Find where the given text appears and provide that cell's center as [X, Y] coordinate. 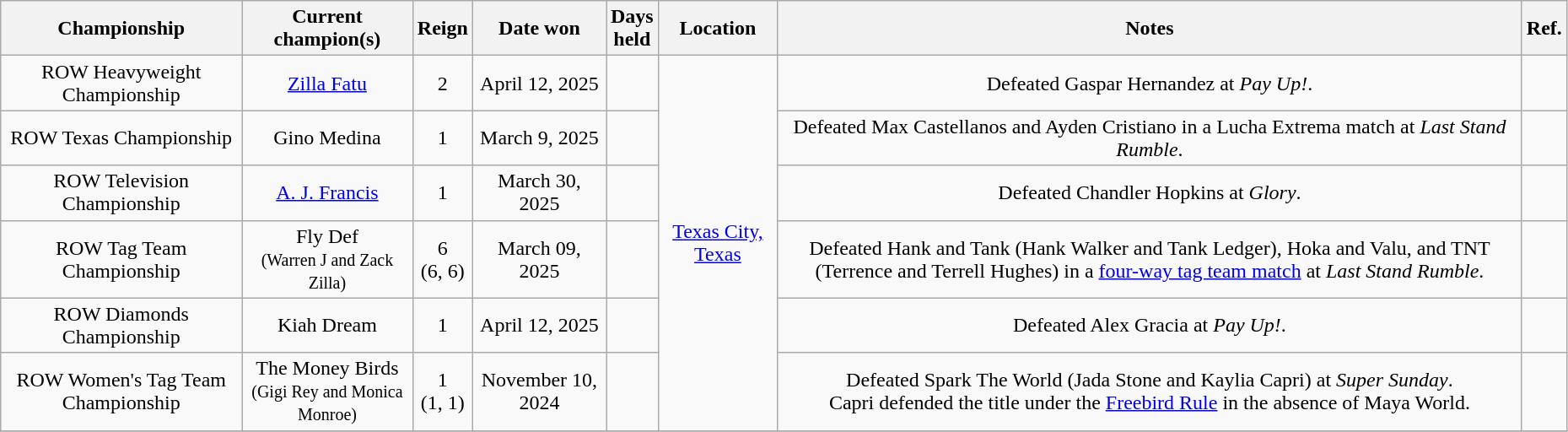
Fly Def(Warren J and Zack Zilla) [327, 259]
Championship [121, 29]
ROW Texas Championship [121, 138]
2 [442, 83]
A. J. Francis [327, 192]
Texas City, Texas [717, 243]
Location [717, 29]
Daysheld [632, 29]
6(6, 6) [442, 259]
Reign [442, 29]
Defeated Alex Gracia at Pay Up!. [1150, 326]
November 10, 2024 [539, 391]
Ref. [1544, 29]
1(1, 1) [442, 391]
March 9, 2025 [539, 138]
March 30, 2025 [539, 192]
ROW Heavyweight Championship [121, 83]
Defeated Chandler Hopkins at Glory. [1150, 192]
Defeated Spark The World (Jada Stone and Kaylia Capri) at Super Sunday.Capri defended the title under the Freebird Rule in the absence of Maya World. [1150, 391]
March 09, 2025 [539, 259]
ROW Tag Team Championship [121, 259]
ROW Television Championship [121, 192]
Notes [1150, 29]
Defeated Max Castellanos and Ayden Cristiano in a Lucha Extrema match at Last Stand Rumble. [1150, 138]
ROW Women's Tag Team Championship [121, 391]
Current champion(s) [327, 29]
ROW Diamonds Championship [121, 326]
Date won [539, 29]
The Money Birds(Gigi Rey and Monica Monroe) [327, 391]
Gino Medina [327, 138]
Defeated Gaspar Hernandez at Pay Up!. [1150, 83]
Kiah Dream [327, 326]
Zilla Fatu [327, 83]
